Locate the cell with the specified text and output its (X, Y) center coordinate. 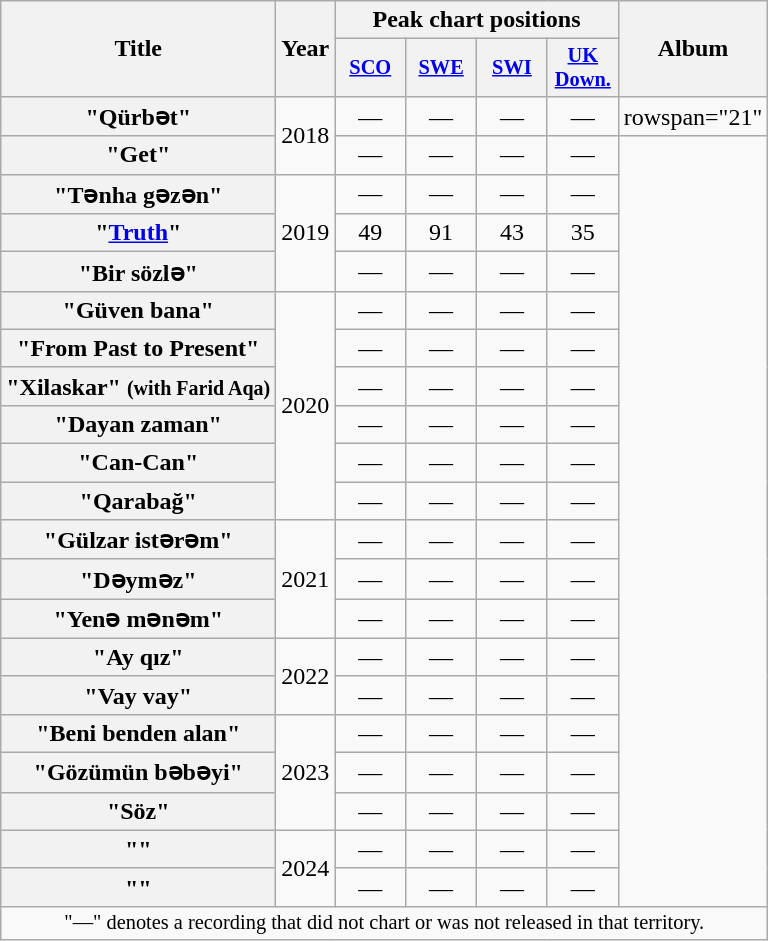
"Bir sözlə" (138, 272)
2021 (306, 580)
SCO (370, 68)
UKDown. (582, 68)
"From Past to Present" (138, 348)
"Gülzar istərəm" (138, 540)
"Can-Can" (138, 463)
49 (370, 233)
rowspan="21" (693, 116)
"Yenə mənəm" (138, 619)
"Beni benden alan" (138, 733)
2024 (306, 868)
"Xilaskar" (with Farid Aqa) (138, 386)
"Güven bana" (138, 310)
SWI (512, 68)
2018 (306, 135)
Album (693, 49)
"Truth" (138, 233)
"Dayan zaman" (138, 424)
"Dəyməz" (138, 579)
"Ay qız" (138, 657)
2019 (306, 232)
"Gözümün bəbəyi" (138, 773)
Title (138, 49)
"Vay vay" (138, 695)
"Tənha gəzən" (138, 194)
43 (512, 233)
"Get" (138, 155)
2022 (306, 676)
"Söz" (138, 811)
SWE (442, 68)
Peak chart positions (476, 20)
2023 (306, 772)
2020 (306, 405)
Year (306, 49)
91 (442, 233)
"—" denotes a recording that did not chart or was not released in that territory. (384, 923)
35 (582, 233)
"Qürbət" (138, 116)
"Qarabağ" (138, 501)
